Output the [X, Y] coordinate of the center of the cell containing the given text.  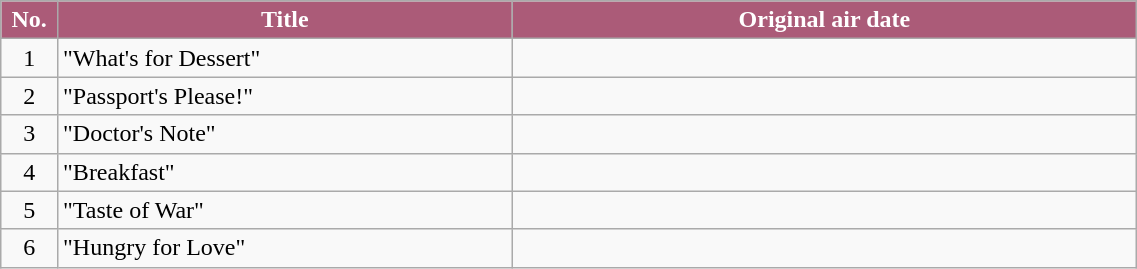
"Hungry for Love" [285, 248]
"Breakfast" [285, 172]
4 [30, 172]
"What's for Dessert" [285, 58]
5 [30, 210]
2 [30, 96]
3 [30, 134]
Title [285, 20]
6 [30, 248]
"Taste of War" [285, 210]
"Doctor's Note" [285, 134]
"Passport's Please!" [285, 96]
Original air date [824, 20]
1 [30, 58]
No. [30, 20]
